Return [X, Y] of the center of cell containing provided text 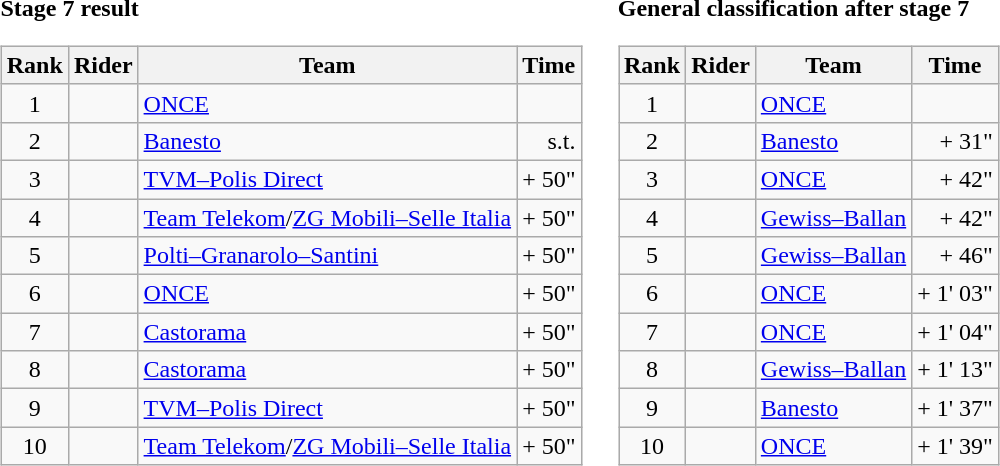
+ 46" [956, 256]
Polti–Granarolo–Santini [328, 256]
s.t. [549, 141]
+ 1' 04" [956, 332]
+ 1' 39" [956, 446]
+ 31" [956, 141]
+ 1' 03" [956, 294]
+ 1' 37" [956, 408]
+ 1' 13" [956, 370]
